From the cell containing the given text, extract its center point as [X, Y] coordinate. 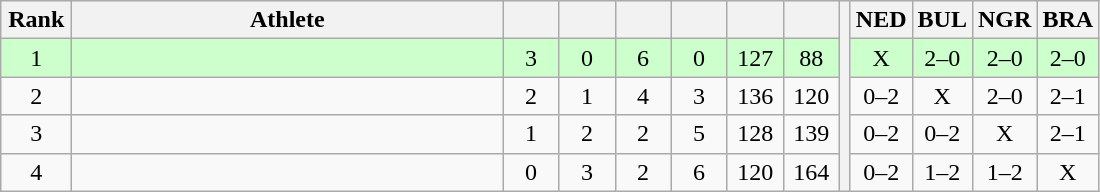
128 [755, 134]
136 [755, 96]
NGR [1004, 20]
5 [699, 134]
BRA [1068, 20]
Rank [36, 20]
Athlete [288, 20]
164 [811, 172]
NED [881, 20]
88 [811, 58]
BUL [942, 20]
139 [811, 134]
127 [755, 58]
